Extract the (x, y) coordinate from the center of the cell holding the provided text.  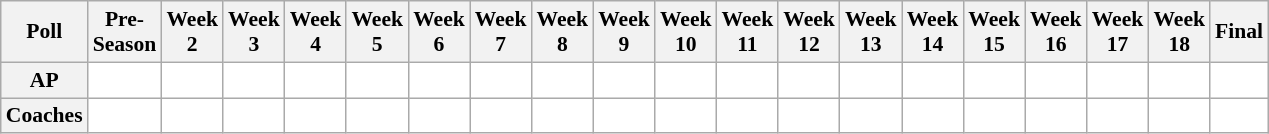
Week14 (933, 32)
Week3 (254, 32)
Week16 (1056, 32)
Week6 (439, 32)
Week2 (192, 32)
Poll (44, 32)
Pre-Season (125, 32)
Final (1239, 32)
Week13 (871, 32)
Week9 (624, 32)
Week8 (562, 32)
Week11 (748, 32)
Week10 (686, 32)
Week12 (809, 32)
Coaches (44, 116)
Week7 (501, 32)
Week15 (994, 32)
AP (44, 80)
Week18 (1179, 32)
Week17 (1118, 32)
Week5 (377, 32)
Week4 (316, 32)
